Capture the cell that displays the provided text and extract its (x, y) central coordinate. 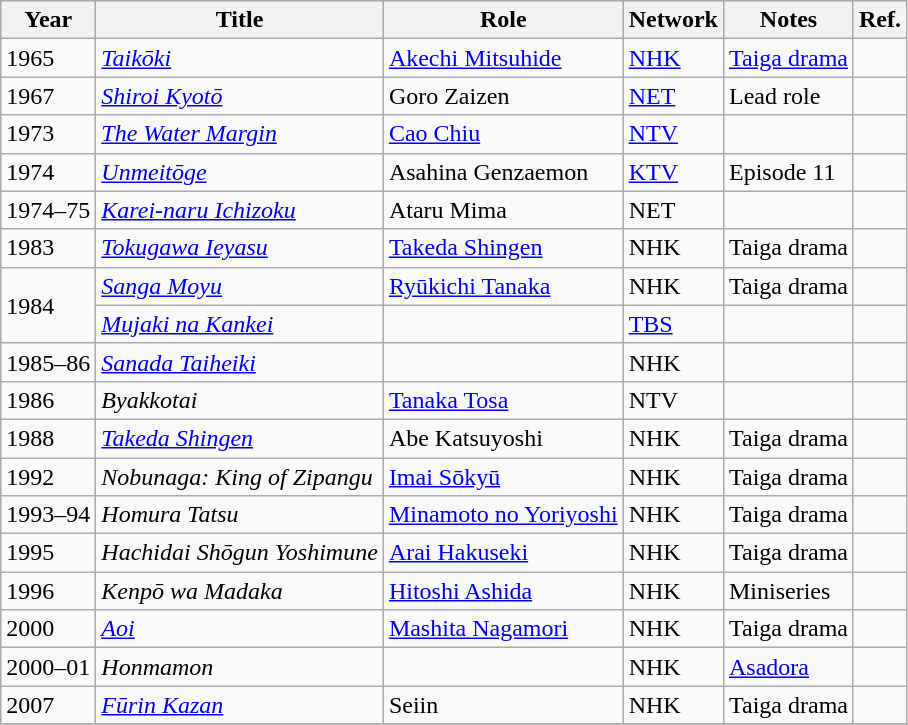
Homura Tatsu (240, 515)
2007 (48, 705)
The Water Margin (240, 134)
Akechi Mitsuhide (503, 58)
Aoi (240, 629)
Lead role (788, 96)
Notes (788, 20)
Cao Chiu (503, 134)
Ataru Mima (503, 210)
Kenpō wa Madaka (240, 591)
Hachidai Shōgun Yoshimune (240, 553)
Shiroi Kyotō (240, 96)
Tokugawa Ieyasu (240, 248)
Mujaki na Kankei (240, 324)
1974 (48, 172)
Seiin (503, 705)
1984 (48, 305)
Episode 11 (788, 172)
Arai Hakuseki (503, 553)
Asahina Genzaemon (503, 172)
1995 (48, 553)
Role (503, 20)
1974–75 (48, 210)
Ref. (880, 20)
Taikōki (240, 58)
1983 (48, 248)
Hitoshi Ashida (503, 591)
Imai Sōkyū (503, 477)
Fūrin Kazan (240, 705)
TBS (673, 324)
1967 (48, 96)
Sanga Moyu (240, 286)
Mashita Nagamori (503, 629)
Tanaka Tosa (503, 400)
Asadora (788, 667)
KTV (673, 172)
1973 (48, 134)
Goro Zaizen (503, 96)
2000–01 (48, 667)
Minamoto no Yoriyoshi (503, 515)
1996 (48, 591)
1993–94 (48, 515)
Network (673, 20)
Unmeitōge (240, 172)
1986 (48, 400)
2000 (48, 629)
Ryūkichi Tanaka (503, 286)
1988 (48, 438)
Karei-naru Ichizoku (240, 210)
1992 (48, 477)
Year (48, 20)
Title (240, 20)
Miniseries (788, 591)
Nobunaga: King of Zipangu (240, 477)
Honmamon (240, 667)
Abe Katsuyoshi (503, 438)
Sanada Taiheiki (240, 362)
1965 (48, 58)
1985–86 (48, 362)
Byakkotai (240, 400)
